Capture the cell that displays the provided text and extract its (x, y) central coordinate. 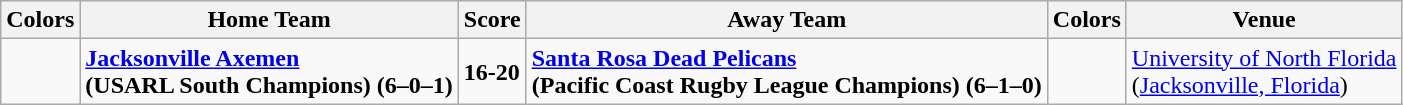
16-20 (492, 72)
University of North Florida(Jacksonville, Florida) (1264, 72)
Venue (1264, 20)
Away Team (786, 20)
Santa Rosa Dead Pelicans(Pacific Coast Rugby League Champions) (6–1–0) (786, 72)
Jacksonville Axemen(USARL South Champions) (6–0–1) (269, 72)
Home Team (269, 20)
Score (492, 20)
